Scan for the cell matching the given text and deliver its [x, y] coordinate at center. 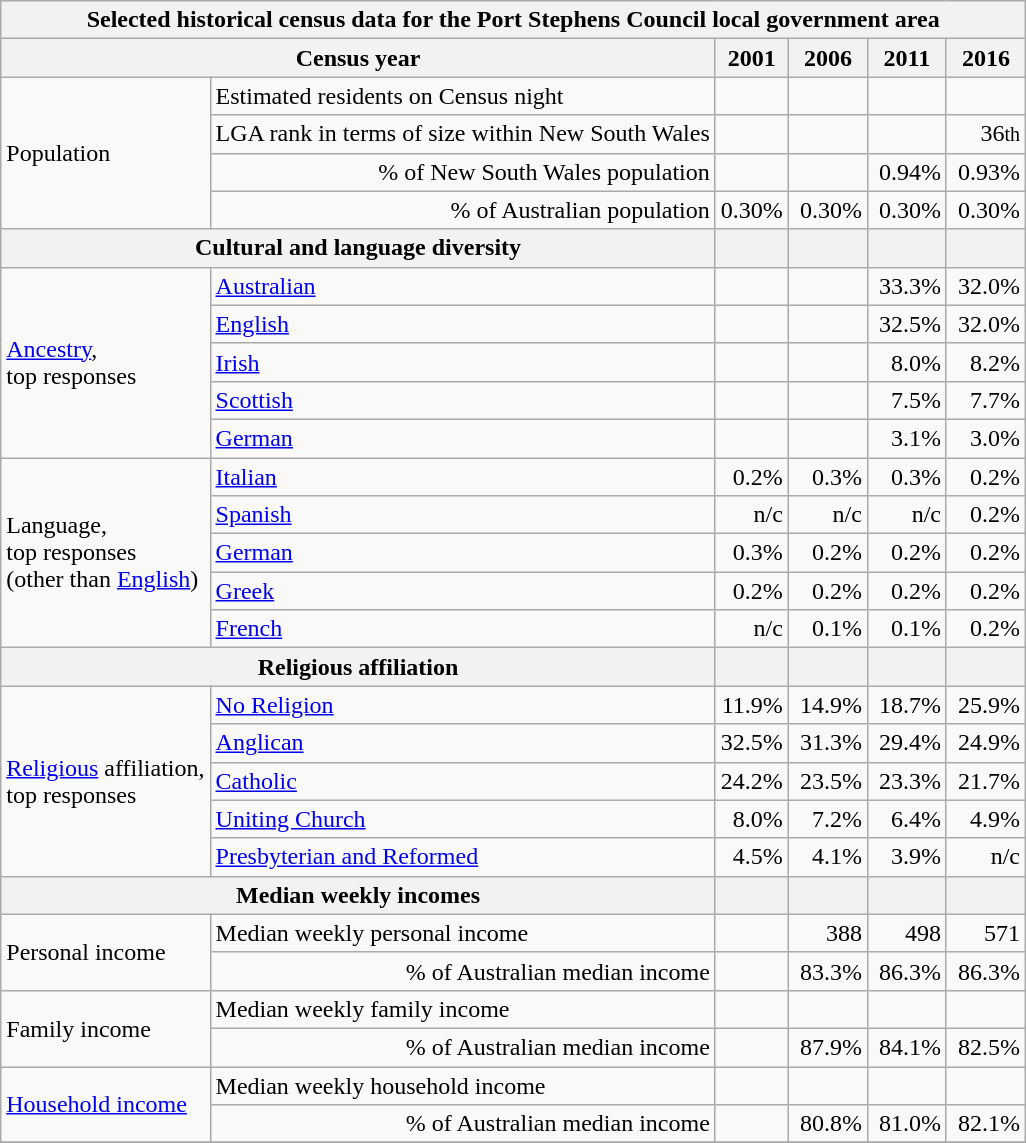
21.7% [986, 781]
Italian [462, 477]
% of Australian population [462, 210]
3.1% [906, 438]
Language,top responses(other than English) [106, 553]
Australian [462, 286]
388 [828, 933]
24.9% [986, 743]
Family income [106, 1028]
87.9% [828, 1047]
23.3% [906, 781]
Religious affiliation [358, 667]
LGA rank in terms of size within New South Wales [462, 134]
French [462, 629]
Anglican [462, 743]
6.4% [906, 819]
Median weekly incomes [358, 895]
Religious affiliation,top responses [106, 781]
Personal income [106, 952]
Irish [462, 362]
Median weekly personal income [462, 933]
80.8% [828, 1124]
English [462, 324]
11.9% [752, 705]
81.0% [906, 1124]
2011 [906, 58]
33.3% [906, 286]
Ancestry,top responses [106, 362]
36th [986, 134]
Scottish [462, 400]
4.9% [986, 819]
3.0% [986, 438]
0.94% [906, 172]
0.93% [986, 172]
Greek [462, 591]
Selected historical census data for the Port Stephens Council local government area [514, 20]
23.5% [828, 781]
4.1% [828, 857]
Estimated residents on Census night [462, 96]
498 [906, 933]
82.5% [986, 1047]
Catholic [462, 781]
571 [986, 933]
14.9% [828, 705]
% of New South Wales population [462, 172]
Household income [106, 1104]
24.2% [752, 781]
Median weekly household income [462, 1085]
Presbyterian and Reformed [462, 857]
18.7% [906, 705]
Uniting Church [462, 819]
Median weekly family income [462, 1009]
Cultural and language diversity [358, 248]
Spanish [462, 515]
2016 [986, 58]
82.1% [986, 1124]
Census year [358, 58]
84.1% [906, 1047]
8.2% [986, 362]
83.3% [828, 971]
3.9% [906, 857]
7.5% [906, 400]
31.3% [828, 743]
7.7% [986, 400]
4.5% [752, 857]
2006 [828, 58]
25.9% [986, 705]
No Religion [462, 705]
29.4% [906, 743]
7.2% [828, 819]
Population [106, 153]
2001 [752, 58]
